Identify which cell holds the provided text, then report its (X, Y) central coordinate. 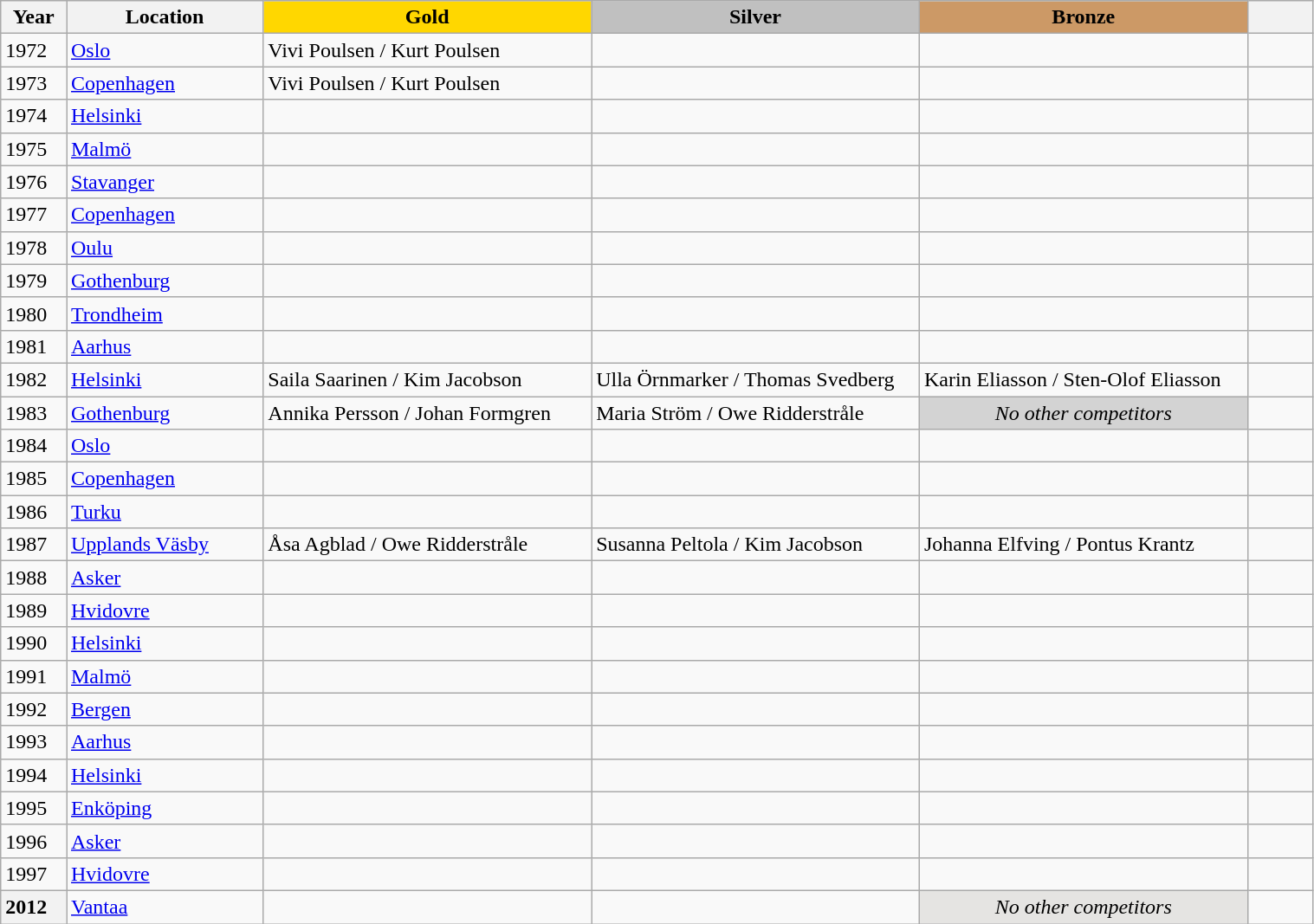
1992 (34, 709)
1973 (34, 83)
1996 (34, 841)
1991 (34, 676)
1980 (34, 313)
Silver (755, 17)
1997 (34, 874)
Åsa Agblad / Owe Ridderstråle (428, 545)
Gold (428, 17)
Karin Eliasson / Sten-Olof Eliasson (1083, 379)
1988 (34, 578)
1994 (34, 775)
1983 (34, 413)
Bronze (1083, 17)
Location (165, 17)
1974 (34, 116)
1976 (34, 182)
Johanna Elfving / Pontus Krantz (1083, 545)
1995 (34, 808)
1972 (34, 50)
Year (34, 17)
1978 (34, 248)
1984 (34, 446)
Stavanger (165, 182)
Enköping (165, 808)
1990 (34, 643)
1981 (34, 346)
Bergen (165, 709)
Saila Saarinen / Kim Jacobson (428, 379)
1987 (34, 545)
Maria Ström / Owe Ridderstråle (755, 413)
1993 (34, 742)
Oulu (165, 248)
1975 (34, 149)
Upplands Väsby (165, 545)
1979 (34, 281)
Ulla Örnmarker / Thomas Svedberg (755, 379)
Trondheim (165, 313)
1977 (34, 215)
1982 (34, 379)
1986 (34, 512)
1985 (34, 479)
Annika Persson / Johan Formgren (428, 413)
2012 (34, 907)
Susanna Peltola / Kim Jacobson (755, 545)
Vantaa (165, 907)
Turku (165, 512)
1989 (34, 611)
